Return the [X, Y] coordinate for the center point of the cell that contains the specified text.  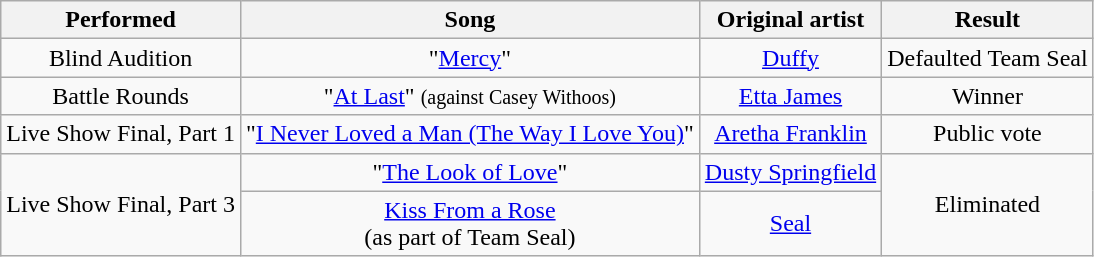
Duffy [790, 58]
Dusty Springfield [790, 172]
Performed [121, 20]
Public vote [988, 134]
"At Last" (against Casey Withoos) [470, 96]
Defaulted Team Seal [988, 58]
"Mercy" [470, 58]
Song [470, 20]
Battle Rounds [121, 96]
Blind Audition [121, 58]
Kiss From a Rose(as part of Team Seal) [470, 224]
Winner [988, 96]
Eliminated [988, 204]
"The Look of Love" [470, 172]
Original artist [790, 20]
"I Never Loved a Man (The Way I Love You)" [470, 134]
Live Show Final, Part 3 [121, 204]
Result [988, 20]
Aretha Franklin [790, 134]
Seal [790, 224]
Live Show Final, Part 1 [121, 134]
Etta James [790, 96]
